Extract the (x, y) coordinate from the center of the cell holding the provided text.  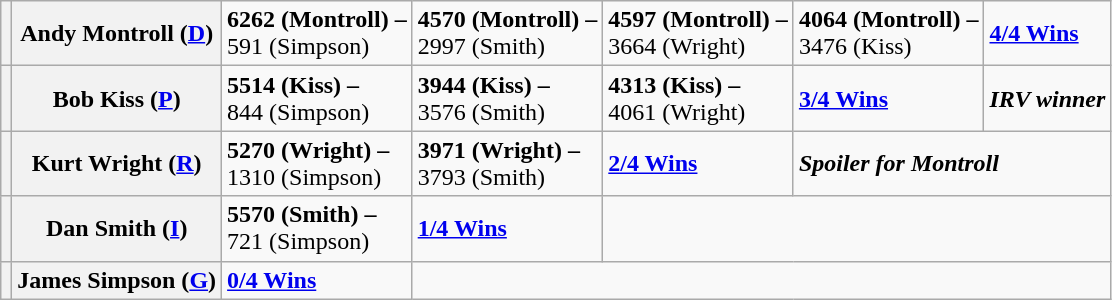
Spoiler for Montroll (952, 164)
4570 (Montroll) –2997 (Smith) (508, 34)
5514 (Kiss) –844 (Simpson) (318, 98)
IRV winner (1048, 98)
Andy Montroll (D) (117, 34)
1/4 Wins (508, 228)
Kurt Wright (R) (117, 164)
4/4 Wins (1048, 34)
4064 (Montroll) –3476 (Kiss) (888, 34)
James Simpson (G) (117, 280)
3944 (Kiss) –3576 (Smith) (508, 98)
2/4 Wins (698, 164)
5270 (Wright) –1310 (Simpson) (318, 164)
Dan Smith (I) (117, 228)
6262 (Montroll) –591 (Simpson) (318, 34)
4313 (Kiss) –4061 (Wright) (698, 98)
0/4 Wins (318, 280)
3971 (Wright) –3793 (Smith) (508, 164)
Bob Kiss (P) (117, 98)
4597 (Montroll) –3664 (Wright) (698, 34)
5570 (Smith) –721 (Simpson) (318, 228)
3/4 Wins (888, 98)
